Detect which cell encompasses the target text, then output its (x, y) center coordinate. 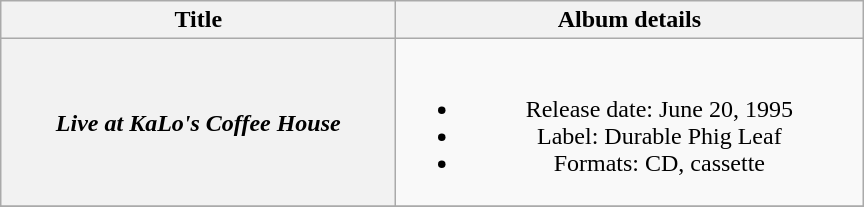
Release date: June 20, 1995Label: Durable Phig LeafFormats: CD, cassette (630, 122)
Title (198, 20)
Live at KaLo's Coffee House (198, 122)
Album details (630, 20)
